Capture the cell that displays the provided text and extract its [X, Y] central coordinate. 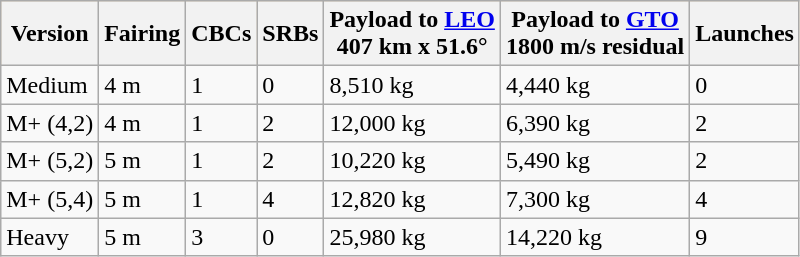
Payload to LEO407 km x 51.6° [412, 34]
M+ (5,4) [50, 199]
3 [222, 237]
5,490 kg [594, 161]
M+ (4,2) [50, 123]
Payload to GTO1800 m/s residual [594, 34]
8,510 kg [412, 85]
Medium [50, 85]
10,220 kg [412, 161]
Heavy [50, 237]
SRBs [290, 34]
12,820 kg [412, 199]
M+ (5,2) [50, 161]
6,390 kg [594, 123]
14,220 kg [594, 237]
CBCs [222, 34]
25,980 kg [412, 237]
Fairing [142, 34]
12,000 kg [412, 123]
9 [745, 237]
Launches [745, 34]
Version [50, 34]
7,300 kg [594, 199]
4,440 kg [594, 85]
